Provide the (x, y) coordinate of the cell's center where the given text is located.  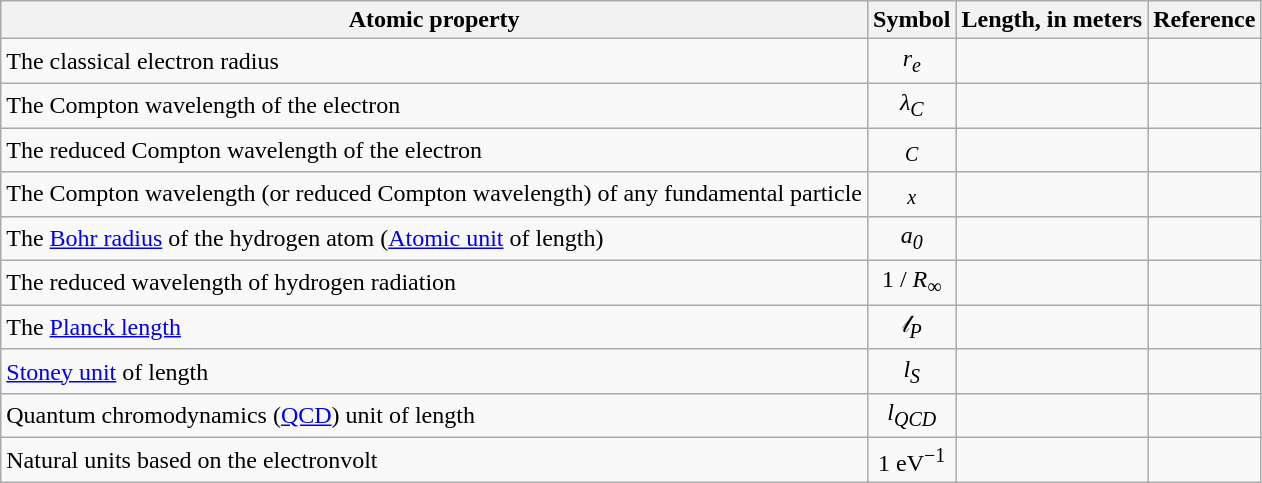
1 / R∞ (912, 283)
Reference (1204, 20)
C (912, 150)
The reduced wavelength of hydrogen radiation (434, 283)
The Compton wavelength of the electron (434, 105)
Atomic property (434, 20)
The Compton wavelength (or reduced Compton wavelength) of any fundamental particle (434, 194)
Symbol (912, 20)
x (912, 194)
𝓁P (912, 327)
Quantum chromodynamics (QCD) unit of length (434, 416)
The reduced Compton wavelength of the electron (434, 150)
a0 (912, 238)
Natural units based on the electronvolt (434, 460)
1 eV−1 (912, 460)
Length, in meters (1052, 20)
Stoney unit of length (434, 371)
lQCD (912, 416)
λC (912, 105)
The Bohr radius of the hydrogen atom (Atomic unit of length) (434, 238)
The classical electron radius (434, 61)
lS (912, 371)
re (912, 61)
The Planck length (434, 327)
